From the cell containing the given text, extract its center point as (X, Y) coordinate. 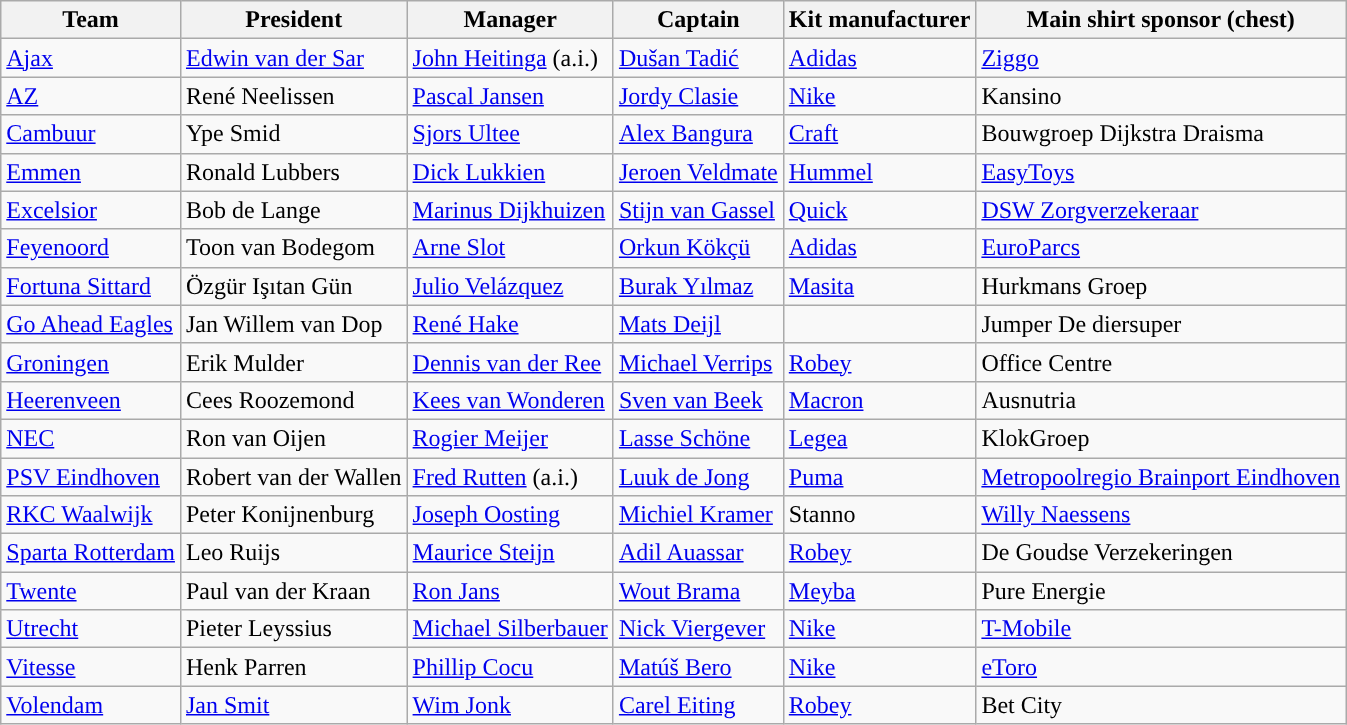
Office Centre (1161, 362)
Jan Willem van Dop (294, 324)
AZ (91, 96)
Jordy Clasie (698, 96)
Pieter Leyssius (294, 629)
Sparta Rotterdam (91, 553)
Özgür Işıtan Gün (294, 286)
Groningen (91, 362)
Captain (698, 20)
Manager (510, 20)
Mats Deijl (698, 324)
Matúš Bero (698, 667)
Rogier Meijer (510, 438)
NEC (91, 438)
Michael Verrips (698, 362)
Burak Yılmaz (698, 286)
Sven van Beek (698, 400)
Stanno (880, 515)
Hurkmans Groep (1161, 286)
Nick Viergever (698, 629)
Ype Smid (294, 134)
Willy Naessens (1161, 515)
Quick (880, 210)
Jan Smit (294, 705)
Jeroen Veldmate (698, 172)
Wim Jonk (510, 705)
Vitesse (91, 667)
Leo Ruijs (294, 553)
Joseph Oosting (510, 515)
Ausnutria (1161, 400)
Ziggo (1161, 58)
Go Ahead Eagles (91, 324)
Jumper De diersuper (1161, 324)
T-Mobile (1161, 629)
Alex Bangura (698, 134)
Luuk de Jong (698, 477)
Twente (91, 591)
Orkun Kökçü (698, 248)
John Heitinga (a.i.) (510, 58)
EasyToys (1161, 172)
RKC Waalwijk (91, 515)
Bob de Lange (294, 210)
Julio Velázquez (510, 286)
Kees van Wonderen (510, 400)
Hummel (880, 172)
Ron Jans (510, 591)
Heerenveen (91, 400)
Bet City (1161, 705)
René Neelissen (294, 96)
Metropoolregio Brainport Eindhoven (1161, 477)
Michiel Kramer (698, 515)
Ajax (91, 58)
René Hake (510, 324)
Edwin van der Sar (294, 58)
Peter Konijnenburg (294, 515)
Stijn van Gassel (698, 210)
Phillip Cocu (510, 667)
PSV Eindhoven (91, 477)
Cambuur (91, 134)
Wout Brama (698, 591)
Lasse Schöne (698, 438)
Marinus Dijkhuizen (510, 210)
Puma (880, 477)
Robert van der Wallen (294, 477)
Main shirt sponsor (chest) (1161, 20)
Bouwgroep Dijkstra Draisma (1161, 134)
President (294, 20)
Pure Energie (1161, 591)
Dick Lukkien (510, 172)
DSW Zorgverzekeraar (1161, 210)
Kit manufacturer (880, 20)
EuroParcs (1161, 248)
eToro (1161, 667)
Feyenoord (91, 248)
Adil Auassar (698, 553)
Sjors Ultee (510, 134)
Fred Rutten (a.i.) (510, 477)
Maurice Steijn (510, 553)
Toon van Bodegom (294, 248)
Carel Eiting (698, 705)
Legea (880, 438)
Team (91, 20)
Paul van der Kraan (294, 591)
Dennis van der Ree (510, 362)
Ron van Oijen (294, 438)
Macron (880, 400)
Meyba (880, 591)
Michael Silberbauer (510, 629)
De Goudse Verzekeringen (1161, 553)
Craft (880, 134)
Fortuna Sittard (91, 286)
Utrecht (91, 629)
Henk Parren (294, 667)
Pascal Jansen (510, 96)
Kansino (1161, 96)
Erik Mulder (294, 362)
Masita (880, 286)
KlokGroep (1161, 438)
Arne Slot (510, 248)
Ronald Lubbers (294, 172)
Volendam (91, 705)
Cees Roozemond (294, 400)
Emmen (91, 172)
Excelsior (91, 210)
Dušan Tadić (698, 58)
